Return the (x, y) coordinate for the center point of the cell that contains the specified text.  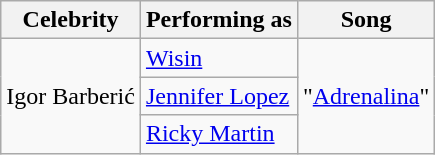
Performing as (218, 20)
Wisin (218, 58)
Ricky Martin (218, 134)
Jennifer Lopez (218, 96)
Igor Barberić (71, 96)
"Adrenalina" (366, 96)
Song (366, 20)
Celebrity (71, 20)
